Extract the (x, y) coordinate from the center of the cell holding the provided text.  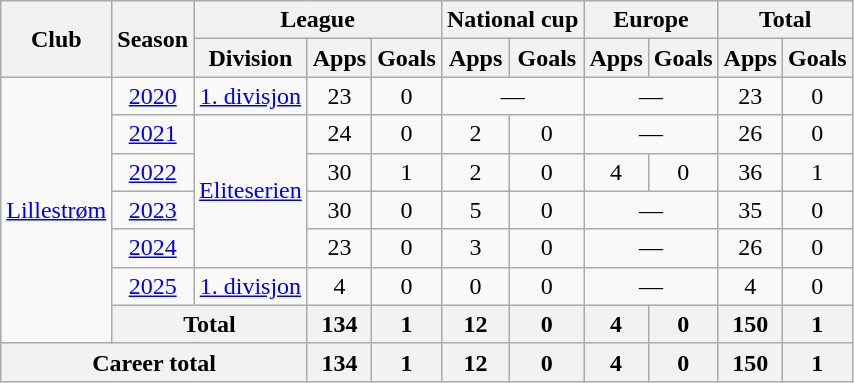
Eliteserien (251, 191)
2021 (153, 134)
3 (475, 248)
National cup (512, 20)
Division (251, 58)
36 (750, 172)
Career total (154, 362)
24 (339, 134)
2024 (153, 248)
5 (475, 210)
2020 (153, 96)
Lillestrøm (56, 210)
2022 (153, 172)
Season (153, 39)
35 (750, 210)
2023 (153, 210)
Europe (651, 20)
Club (56, 39)
2025 (153, 286)
League (318, 20)
